Return the [x, y] coordinate for the center point of the cell that contains the specified text.  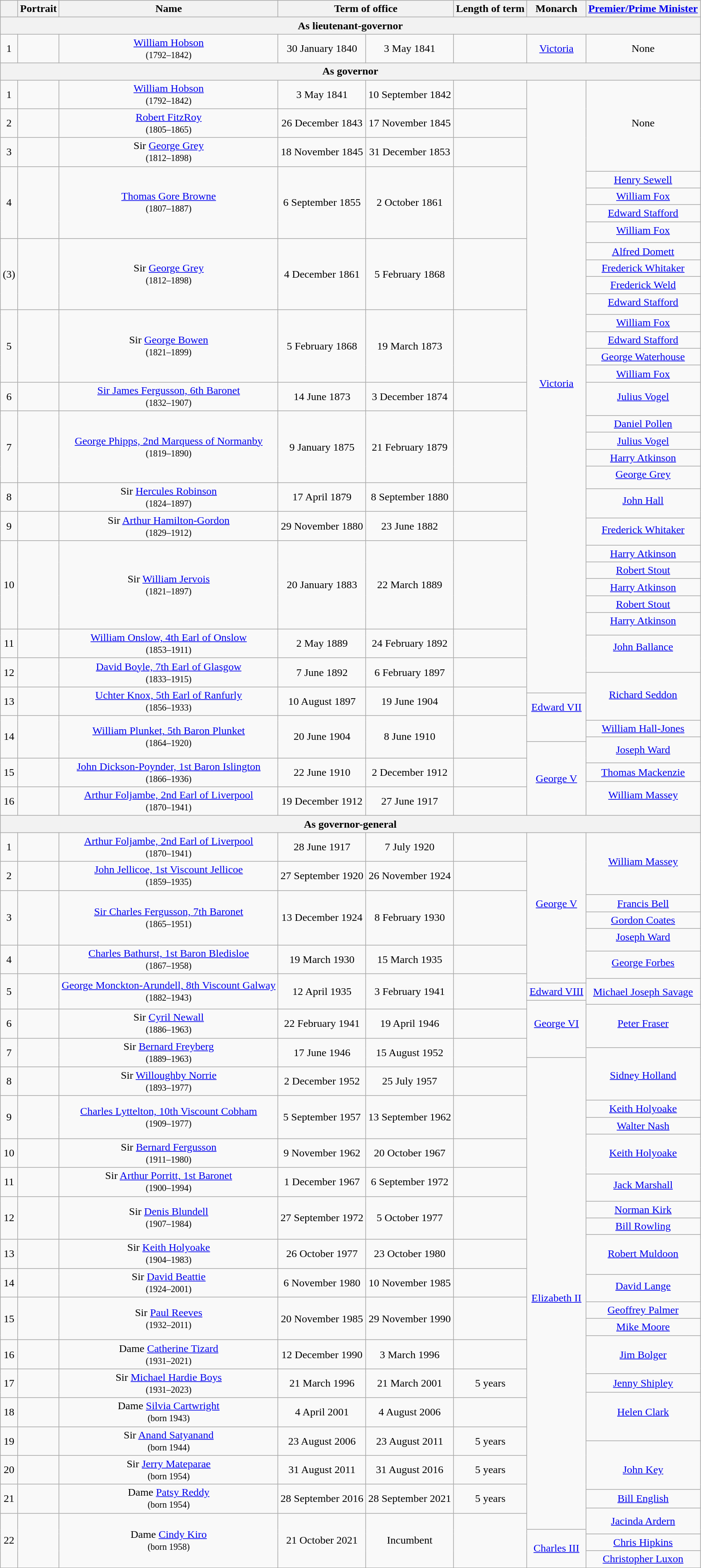
7 June 1892 [322, 672]
17 November 1845 [410, 123]
George VI [556, 1024]
Charles Lyttelton, 10th Viscount Cobham(1909–1977) [169, 1117]
Sir Arthur Hamilton-Gordon(1829–1912) [169, 526]
Sir William Jervois(1821–1897) [169, 585]
19 [9, 1441]
Dame Patsy Reddy(born 1954) [169, 1498]
Elizabeth II [556, 1298]
Sir Bernard Fergusson(1911–1980) [169, 1153]
William Hall-Jones [643, 729]
6 September 1972 [410, 1182]
Bill English [643, 1499]
Mike Moore [643, 1327]
22 June 1910 [322, 773]
26 October 1977 [322, 1254]
27 June 1917 [410, 801]
Robert FitzRoy(1805–1865) [169, 123]
3 December 1874 [410, 397]
29 November 1990 [410, 1318]
21 [9, 1498]
9 November 1962 [322, 1153]
Daniel Pollen [643, 424]
Thomas Mackenzie [643, 772]
19 June 1904 [410, 701]
Sir Anand Satyanand(born 1944) [169, 1441]
George Forbes [643, 963]
21 October 2021 [322, 1540]
Sidney Holland [643, 1081]
9 January 1875 [322, 447]
14 June 1873 [322, 397]
28 June 1917 [322, 847]
As governor [350, 71]
12 April 1935 [322, 992]
22 [9, 1540]
29 November 1880 [322, 526]
Monarch [556, 9]
23 June 1882 [410, 526]
31 August 2016 [410, 1470]
1 December 1967 [322, 1182]
Sir Arthur Porritt, 1st Baronet(1900–1994) [169, 1182]
31 December 1853 [410, 152]
William Plunket, 5th Baron Plunket(1864–1920) [169, 736]
George Waterhouse [643, 357]
6 September 1855 [322, 202]
17 April 1879 [322, 497]
4 August 2006 [410, 1412]
Sir Cyril Newall(1886–1963) [169, 1024]
28 September 2016 [322, 1498]
Jim Bolger [643, 1355]
Norman Kirk [643, 1210]
20 November 1985 [322, 1318]
Sir Jerry Mateparae(born 1954) [169, 1470]
18 November 1845 [322, 152]
Frederick Weld [643, 285]
Richard Seddon [643, 701]
20 [9, 1470]
2 October 1861 [410, 202]
(3) [9, 274]
20 January 1883 [322, 585]
Uchter Knox, 5th Earl of Ranfurly(1856–1933) [169, 701]
Sir Keith Holyoake(1904–1983) [169, 1254]
Dame Catherine Tizard(1931–2021) [169, 1355]
25 July 1957 [410, 1081]
Sir Michael Hardie Boys(1931–2023) [169, 1383]
As governor-general [350, 824]
Jack Marshall [643, 1185]
Peter Fraser [643, 1024]
David Boyle, 7th Earl of Glasgow(1833–1915) [169, 672]
William Onslow, 4th Earl of Onslow(1853–1911) [169, 643]
George Phipps, 2nd Marquess of Normanby(1819–1890) [169, 447]
Chris Hipkins [643, 1542]
Sir James Fergusson, 6th Baronet(1832–1907) [169, 397]
26 November 1924 [410, 876]
15 August 1952 [410, 1052]
5 September 1957 [322, 1117]
Henry Sewell [643, 180]
Edward VII [556, 704]
David Lange [643, 1285]
10 August 1897 [322, 701]
22 March 1889 [410, 585]
John Dickson-Poynder, 1st Baron Islington(1866–1936) [169, 773]
5 October 1977 [410, 1218]
17 [9, 1383]
30 January 1840 [322, 49]
21 March 1996 [322, 1383]
4 April 2001 [322, 1412]
17 June 1946 [322, 1052]
Christopher Luxon [643, 1559]
Sir Willoughby Norrie(1893–1977) [169, 1081]
Name [169, 9]
Term of office [366, 9]
Geoffrey Palmer [643, 1310]
Sir David Beattie(1924–2001) [169, 1283]
Thomas Gore Browne(1807–1887) [169, 202]
John Hall [643, 500]
George Monckton-Arundell, 8th Viscount Galway(1882–1943) [169, 992]
George Grey [643, 475]
10 November 1985 [410, 1283]
Charles III [556, 1548]
Edward VIII [556, 991]
20 June 1904 [322, 736]
Portrait [39, 9]
Sir Hercules Robinson(1824–1897) [169, 497]
23 August 2011 [410, 1441]
Length of term [490, 9]
19 April 1946 [410, 1024]
21 February 1879 [410, 447]
Alfred Domett [643, 251]
2 December 1912 [410, 773]
20 October 1967 [410, 1153]
Dame Cindy Kiro(born 1958) [169, 1540]
Bill Rowling [643, 1226]
27 September 1920 [322, 876]
4 December 1861 [322, 274]
Gordon Coates [643, 920]
Sir Denis Blundell(1907–1984) [169, 1218]
3 March 1996 [410, 1355]
2 May 1889 [322, 643]
19 December 1912 [322, 801]
3 February 1941 [410, 992]
2 December 1952 [322, 1081]
Helen Clark [643, 1412]
Sir Bernard Freyberg(1889–1963) [169, 1052]
Michael Joseph Savage [643, 989]
Robert Muldoon [643, 1254]
Dame Silvia Cartwright(born 1943) [169, 1412]
Sir Paul Reeves(1932–2011) [169, 1318]
23 August 2006 [322, 1441]
Walter Nash [643, 1126]
23 October 1980 [410, 1254]
Premier/Prime Minister [643, 9]
18 [9, 1412]
13 December 1924 [322, 918]
Jacinda Ardern [643, 1521]
28 September 2021 [410, 1498]
31 August 2011 [322, 1470]
Sir George Bowen(1821–1899) [169, 346]
Sir Charles Fergusson, 7th Baronet(1865–1951) [169, 918]
Jenny Shipley [643, 1383]
10 September 1842 [410, 94]
Incumbent [410, 1540]
8 February 1930 [410, 918]
22 February 1941 [322, 1024]
8 September 1880 [410, 497]
27 September 1972 [322, 1218]
As lieutenant-governor [350, 26]
John Ballance [643, 647]
John Jellicoe, 1st Viscount Jellicoe(1859–1935) [169, 876]
7 July 1920 [410, 847]
15 March 1935 [410, 960]
13 September 1962 [410, 1117]
8 June 1910 [410, 736]
John Key [643, 1470]
26 December 1843 [322, 123]
6 November 1980 [322, 1283]
21 March 2001 [410, 1383]
19 March 1873 [410, 346]
12 December 1990 [322, 1355]
Francis Bell [643, 903]
6 February 1897 [410, 672]
19 March 1930 [322, 960]
Charles Bathurst, 1st Baron Bledisloe(1867–1958) [169, 960]
24 February 1892 [410, 643]
